Return (X, Y) of the center of cell containing provided text 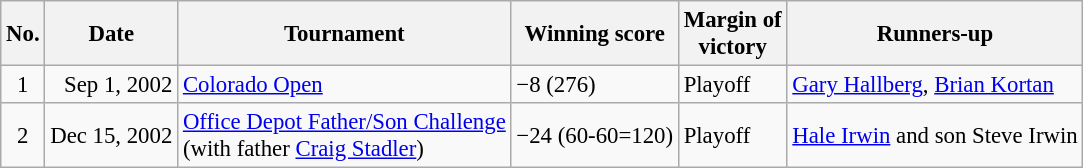
−8 (276) (594, 85)
Sep 1, 2002 (112, 85)
Date (112, 34)
−24 (60-60=120) (594, 136)
Dec 15, 2002 (112, 136)
1 (23, 85)
Runners-up (935, 34)
Winning score (594, 34)
Tournament (344, 34)
2 (23, 136)
Margin ofvictory (732, 34)
Gary Hallberg, Brian Kortan (935, 85)
Hale Irwin and son Steve Irwin (935, 136)
Office Depot Father/Son Challenge(with father Craig Stadler) (344, 136)
Colorado Open (344, 85)
No. (23, 34)
